Scan for the cell matching the given text and deliver its (X, Y) coordinate at center. 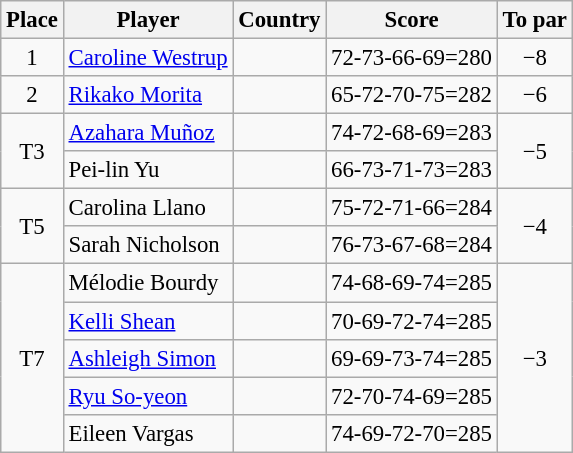
Score (412, 20)
Sarah Nicholson (148, 245)
65-72-70-75=282 (412, 95)
2 (32, 95)
70-69-72-74=285 (412, 321)
66-73-71-73=283 (412, 170)
−4 (534, 226)
74-68-69-74=285 (412, 283)
72-70-74-69=285 (412, 396)
Mélodie Bourdy (148, 283)
−6 (534, 95)
74-72-68-69=283 (412, 133)
T3 (32, 152)
Pei-lin Yu (148, 170)
Ashleigh Simon (148, 358)
Rikako Morita (148, 95)
1 (32, 58)
Country (280, 20)
Eileen Vargas (148, 433)
−8 (534, 58)
Kelli Shean (148, 321)
T5 (32, 226)
To par (534, 20)
Caroline Westrup (148, 58)
76-73-67-68=284 (412, 245)
74-69-72-70=285 (412, 433)
Ryu So-yeon (148, 396)
72-73-66-69=280 (412, 58)
Carolina Llano (148, 208)
T7 (32, 358)
Player (148, 20)
Azahara Muñoz (148, 133)
69-69-73-74=285 (412, 358)
−5 (534, 152)
−3 (534, 358)
Place (32, 20)
75-72-71-66=284 (412, 208)
